For the text-containing cell, return its midpoint in [X, Y] coordinate format. 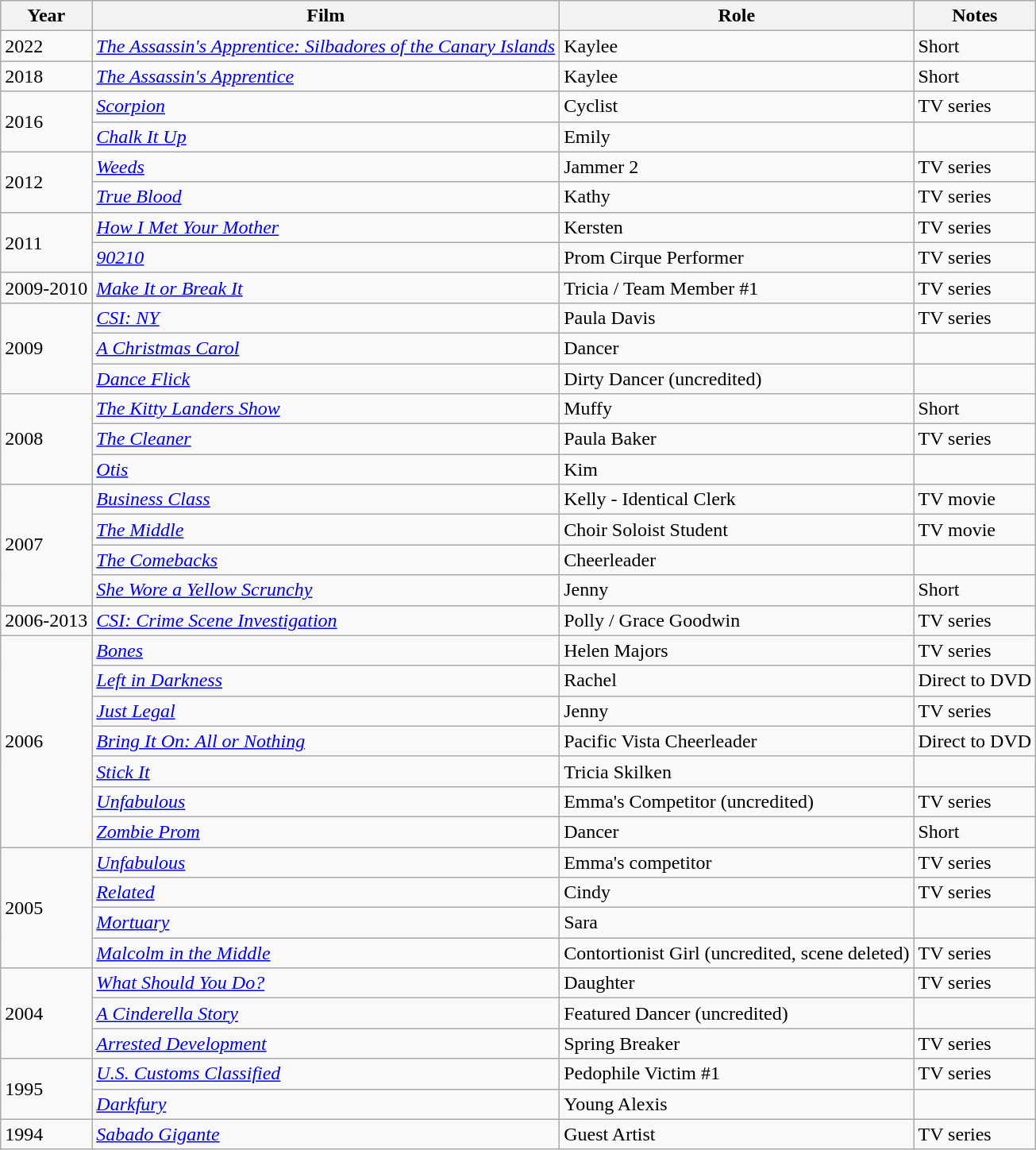
2005 [46, 907]
2022 [46, 46]
Kersten [737, 227]
Cyclist [737, 106]
2008 [46, 439]
2006-2013 [46, 620]
The Kitty Landers Show [325, 409]
90210 [325, 257]
Daughter [737, 983]
Contortionist Girl (uncredited, scene deleted) [737, 953]
Weeds [325, 167]
Prom Cirque Performer [737, 257]
The Assassin's Apprentice [325, 76]
Scorpion [325, 106]
CSI: NY [325, 318]
U.S. Customs Classified [325, 1074]
Chalk It Up [325, 137]
Emily [737, 137]
Featured Dancer (uncredited) [737, 1013]
Spring Breaker [737, 1044]
Film [325, 16]
2011 [46, 242]
Emma's Competitor (uncredited) [737, 801]
2004 [46, 1013]
Tricia / Team Member #1 [737, 287]
Zombie Prom [325, 832]
2009 [46, 348]
The Middle [325, 530]
Darkfury [325, 1104]
Business Class [325, 500]
Dance Flick [325, 379]
Just Legal [325, 711]
Make It or Break It [325, 287]
1994 [46, 1134]
CSI: Crime Scene Investigation [325, 620]
Emma's competitor [737, 862]
2012 [46, 182]
Cindy [737, 893]
Sabado Gigante [325, 1134]
Bring It On: All or Nothing [325, 741]
Muffy [737, 409]
Choir Soloist Student [737, 530]
Kelly - Identical Clerk [737, 500]
Malcolm in the Middle [325, 953]
2016 [46, 122]
Jammer 2 [737, 167]
The Comebacks [325, 560]
2007 [46, 545]
2009-2010 [46, 287]
Polly / Grace Goodwin [737, 620]
Kim [737, 469]
Bones [325, 650]
Cheerleader [737, 560]
Left in Darkness [325, 681]
Role [737, 16]
Year [46, 16]
Tricia Skilken [737, 771]
Paula Baker [737, 439]
Rachel [737, 681]
Young Alexis [737, 1104]
Kathy [737, 197]
How I Met Your Mother [325, 227]
Sara [737, 923]
The Cleaner [325, 439]
Guest Artist [737, 1134]
2006 [46, 741]
Pedophile Victim #1 [737, 1074]
Pacific Vista Cheerleader [737, 741]
Stick It [325, 771]
1995 [46, 1089]
Helen Majors [737, 650]
Dirty Dancer (uncredited) [737, 379]
Otis [325, 469]
Mortuary [325, 923]
Arrested Development [325, 1044]
The Assassin's Apprentice: Silbadores of the Canary Islands [325, 46]
True Blood [325, 197]
Notes [975, 16]
A Christmas Carol [325, 348]
She Wore a Yellow Scrunchy [325, 590]
A Cinderella Story [325, 1013]
2018 [46, 76]
Related [325, 893]
Paula Davis [737, 318]
What Should You Do? [325, 983]
